For the text-containing cell, return its midpoint in (X, Y) coordinate format. 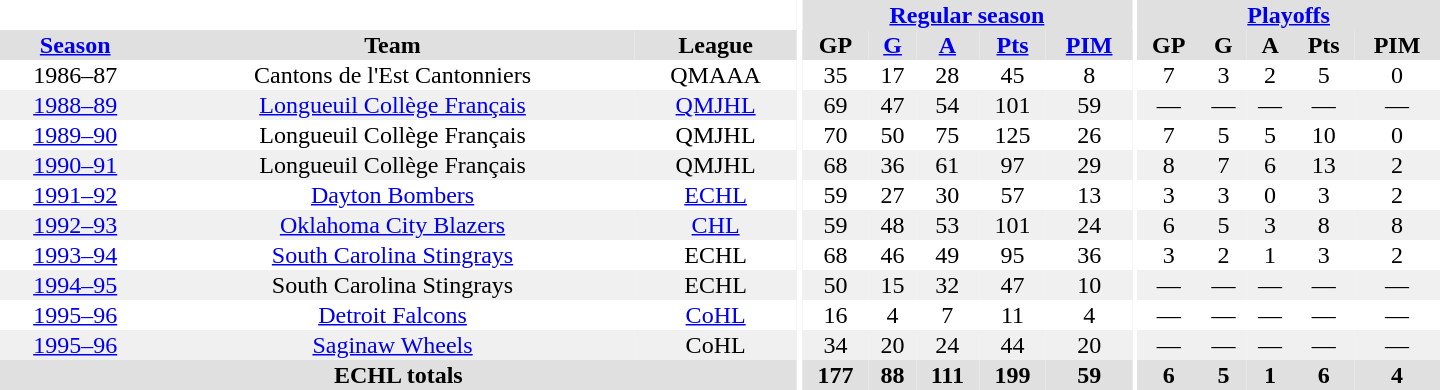
54 (948, 105)
League (716, 45)
Cantons de l'Est Cantonniers (392, 75)
27 (892, 195)
35 (836, 75)
57 (1012, 195)
1992–93 (75, 225)
97 (1012, 165)
Saginaw Wheels (392, 345)
53 (948, 225)
17 (892, 75)
Team (392, 45)
44 (1012, 345)
125 (1012, 135)
1988–89 (75, 105)
1990–91 (75, 165)
Playoffs (1288, 15)
30 (948, 195)
75 (948, 135)
1991–92 (75, 195)
111 (948, 375)
Regular season (967, 15)
95 (1012, 255)
26 (1089, 135)
28 (948, 75)
ECHL totals (398, 375)
11 (1012, 315)
45 (1012, 75)
61 (948, 165)
29 (1089, 165)
16 (836, 315)
1986–87 (75, 75)
1993–94 (75, 255)
Detroit Falcons (392, 315)
CHL (716, 225)
69 (836, 105)
Dayton Bombers (392, 195)
70 (836, 135)
Oklahoma City Blazers (392, 225)
32 (948, 285)
1989–90 (75, 135)
177 (836, 375)
49 (948, 255)
1994–95 (75, 285)
15 (892, 285)
46 (892, 255)
Season (75, 45)
48 (892, 225)
34 (836, 345)
QMAAA (716, 75)
199 (1012, 375)
88 (892, 375)
